Return (x, y) of the center of cell containing provided text 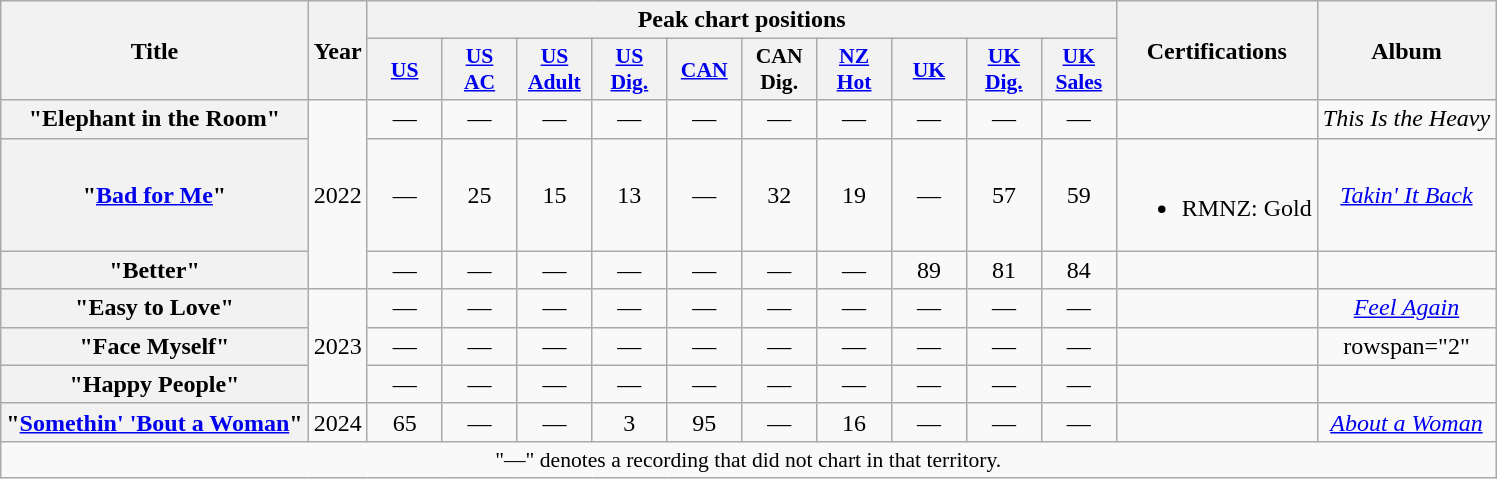
2024 (338, 422)
USAdult (554, 70)
95 (704, 422)
3 (630, 422)
15 (554, 194)
"—" denotes a recording that did not chart in that territory. (748, 459)
16 (854, 422)
UKDig. (1004, 70)
USAC (480, 70)
57 (1004, 194)
UKSales (1078, 70)
Album (1406, 50)
Certifications (1216, 50)
59 (1078, 194)
Title (154, 50)
Peak chart positions (742, 20)
"Happy People" (154, 384)
"Easy to Love" (154, 308)
CANDig. (780, 70)
rowspan="2" (1406, 346)
84 (1078, 270)
UK (930, 70)
13 (630, 194)
Takin' It Back (1406, 194)
"Somethin' 'Bout a Woman" (154, 422)
CAN (704, 70)
USDig. (630, 70)
RMNZ: Gold (1216, 194)
"Bad for Me" (154, 194)
"Elephant in the Room" (154, 119)
32 (780, 194)
"Better" (154, 270)
Feel Again (1406, 308)
Year (338, 50)
2023 (338, 346)
65 (404, 422)
81 (1004, 270)
US (404, 70)
19 (854, 194)
"Face Myself" (154, 346)
This Is the Heavy (1406, 119)
2022 (338, 194)
NZHot (854, 70)
About a Woman (1406, 422)
25 (480, 194)
89 (930, 270)
